Provide the (x, y) coordinate of the cell's center where the given text is located.  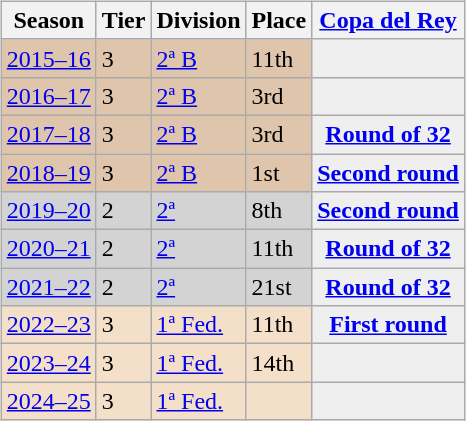
Place (279, 20)
Division (198, 20)
8th (279, 211)
2022–23 (48, 325)
2024–25 (48, 401)
2016–17 (48, 96)
2019–20 (48, 211)
2020–21 (48, 249)
2023–24 (48, 363)
1st (279, 173)
2017–18 (48, 134)
2021–22 (48, 287)
First round (388, 325)
21st (279, 287)
14th (279, 363)
Copa del Rey (388, 20)
2018–19 (48, 173)
Tier (124, 20)
2015–16 (48, 58)
Season (48, 20)
